Extract the [X, Y] coordinate from the center of the cell holding the provided text.  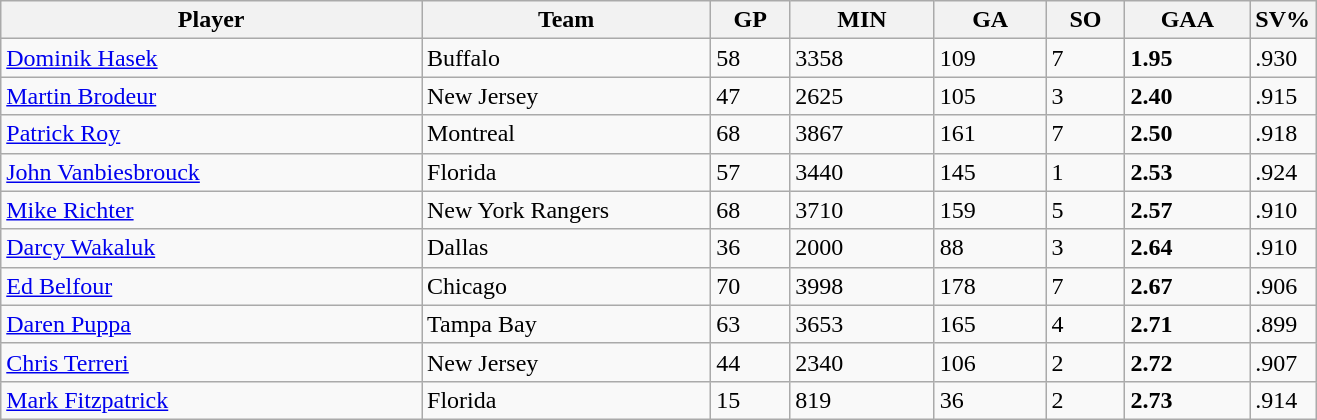
2.50 [1188, 134]
SO [1086, 20]
Dallas [566, 248]
106 [990, 362]
John Vanbiesbrouck [212, 172]
Darcy Wakaluk [212, 248]
159 [990, 210]
165 [990, 324]
2.72 [1188, 362]
.914 [1283, 400]
3358 [862, 58]
.907 [1283, 362]
.915 [1283, 96]
2.53 [1188, 172]
109 [990, 58]
4 [1086, 324]
Martin Brodeur [212, 96]
88 [990, 248]
63 [750, 324]
.918 [1283, 134]
2.73 [1188, 400]
2.67 [1188, 286]
44 [750, 362]
3710 [862, 210]
Patrick Roy [212, 134]
.906 [1283, 286]
Dominik Hasek [212, 58]
57 [750, 172]
3867 [862, 134]
15 [750, 400]
Mark Fitzpatrick [212, 400]
2625 [862, 96]
178 [990, 286]
Mike Richter [212, 210]
1.95 [1188, 58]
105 [990, 96]
2.71 [1188, 324]
161 [990, 134]
Player [212, 20]
GAA [1188, 20]
5 [1086, 210]
58 [750, 58]
GP [750, 20]
3998 [862, 286]
2.40 [1188, 96]
.899 [1283, 324]
Daren Puppa [212, 324]
3440 [862, 172]
Montreal [566, 134]
145 [990, 172]
2.57 [1188, 210]
.930 [1283, 58]
New York Rangers [566, 210]
SV% [1283, 20]
.924 [1283, 172]
3653 [862, 324]
70 [750, 286]
2000 [862, 248]
GA [990, 20]
2.64 [1188, 248]
819 [862, 400]
Tampa Bay [566, 324]
Chris Terreri [212, 362]
MIN [862, 20]
47 [750, 96]
Team [566, 20]
1 [1086, 172]
Chicago [566, 286]
Ed Belfour [212, 286]
2340 [862, 362]
Buffalo [566, 58]
